Find where the given text appears and provide that cell's center as [X, Y] coordinate. 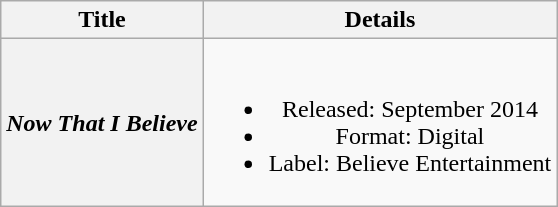
Released: September 2014Format: DigitalLabel: Believe Entertainment [380, 122]
Details [380, 20]
Title [102, 20]
Now That I Believe [102, 122]
